Pinpoint the cell where the given text exists, returning its (x, y) midpoint coordinate. 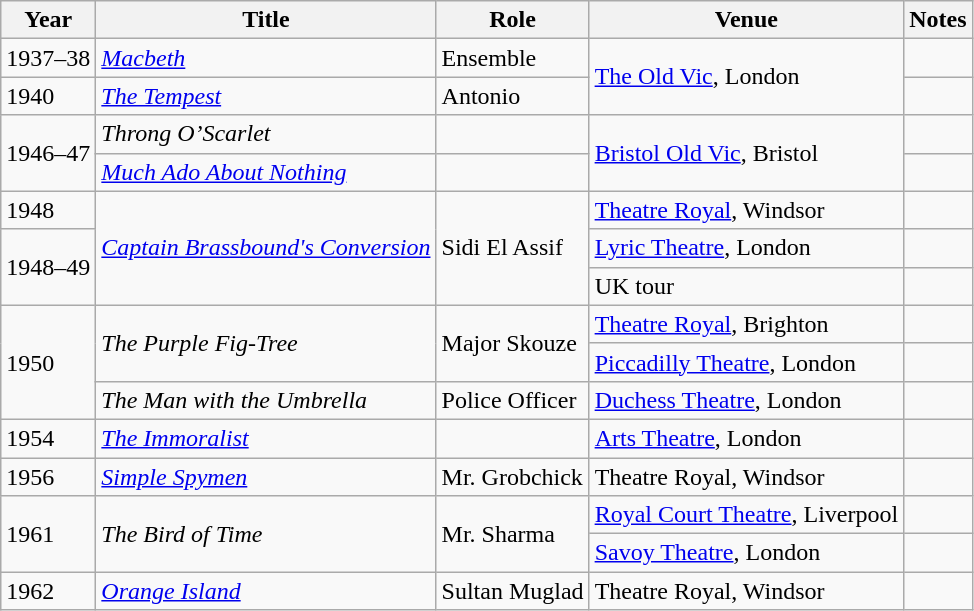
Venue (746, 20)
1950 (48, 362)
Orange Island (266, 591)
Sidi El Assif (512, 248)
Role (512, 20)
1937–38 (48, 58)
Theatre Royal, Brighton (746, 324)
The Tempest (266, 96)
1956 (48, 477)
Antonio (512, 96)
Ensemble (512, 58)
1946–47 (48, 153)
Piccadilly Theatre, London (746, 362)
Duchess Theatre, London (746, 400)
Arts Theatre, London (746, 438)
Police Officer (512, 400)
The Man with the Umbrella (266, 400)
Mr. Sharma (512, 534)
Major Skouze (512, 343)
Notes (938, 20)
1948 (48, 210)
The Bird of Time (266, 534)
The Purple Fig-Tree (266, 343)
1962 (48, 591)
Year (48, 20)
Macbeth (266, 58)
1954 (48, 438)
Bristol Old Vic, Bristol (746, 153)
Mr. Grobchick (512, 477)
1961 (48, 534)
Royal Court Theatre, Liverpool (746, 515)
The Immoralist (266, 438)
Captain Brassbound's Conversion (266, 248)
Title (266, 20)
UK tour (746, 286)
1940 (48, 96)
Much Ado About Nothing (266, 172)
Simple Spymen (266, 477)
1948–49 (48, 267)
The Old Vic, London (746, 77)
Throng O’Scarlet (266, 134)
Lyric Theatre, London (746, 248)
Sultan Muglad (512, 591)
Savoy Theatre, London (746, 553)
